For the text-containing cell, return its midpoint in [x, y] coordinate format. 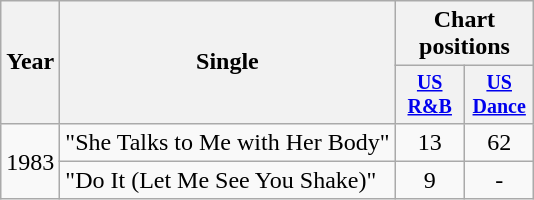
9 [430, 180]
"Do It (Let Me See You Shake)" [228, 180]
13 [430, 142]
Single [228, 62]
Year [30, 62]
Chart positions [464, 34]
USDance [498, 94]
"She Talks to Me with Her Body" [228, 142]
62 [498, 142]
- [498, 180]
1983 [30, 161]
USR&B [430, 94]
